Return the [X, Y] coordinate for the center point of the cell that contains the specified text.  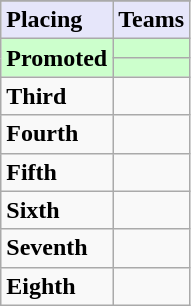
Promoted [57, 58]
Third [57, 96]
Eighth [57, 286]
Seventh [57, 248]
Fifth [57, 172]
Sixth [57, 210]
Teams [152, 20]
Fourth [57, 134]
Placing [57, 20]
